Determine the (x, y) coordinate at the center of the cell enclosing the given text.  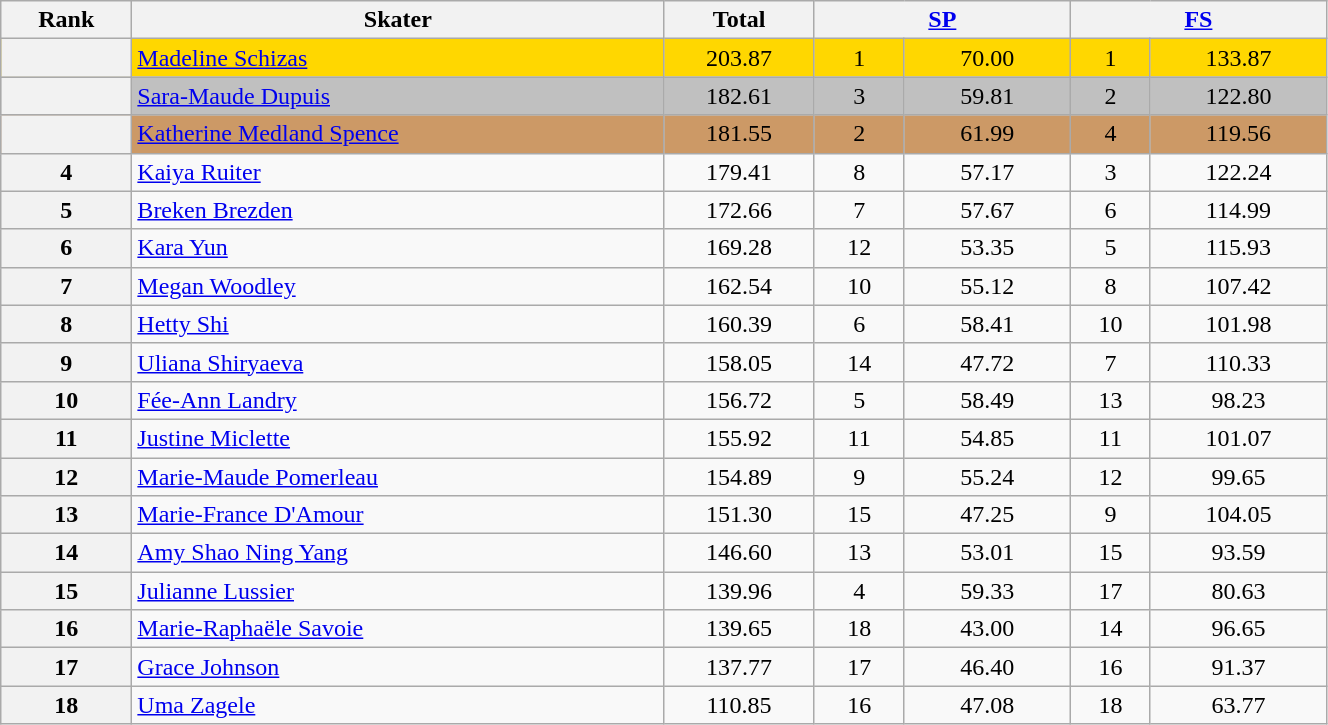
156.72 (740, 400)
Total (740, 20)
98.23 (1238, 400)
Uma Zagele (398, 705)
Julianne Lussier (398, 591)
101.07 (1238, 438)
155.92 (740, 438)
203.87 (740, 58)
Madeline Schizas (398, 58)
Marie-Raphaële Savoie (398, 629)
55.12 (987, 286)
151.30 (740, 515)
93.59 (1238, 553)
Kaiya Ruiter (398, 172)
58.41 (987, 324)
57.17 (987, 172)
139.96 (740, 591)
146.60 (740, 553)
99.65 (1238, 477)
Katherine Medland Spence (398, 134)
Hetty Shi (398, 324)
58.49 (987, 400)
96.65 (1238, 629)
Rank (66, 20)
122.24 (1238, 172)
101.98 (1238, 324)
182.61 (740, 96)
47.25 (987, 515)
Breken Brezden (398, 210)
55.24 (987, 477)
137.77 (740, 667)
46.40 (987, 667)
110.33 (1238, 362)
115.93 (1238, 248)
57.67 (987, 210)
Marie-Maude Pomerleau (398, 477)
59.33 (987, 591)
61.99 (987, 134)
158.05 (740, 362)
162.54 (740, 286)
160.39 (740, 324)
Kara Yun (398, 248)
54.85 (987, 438)
Uliana Shiryaeva (398, 362)
110.85 (740, 705)
SP (942, 20)
53.35 (987, 248)
179.41 (740, 172)
172.66 (740, 210)
Sara-Maude Dupuis (398, 96)
59.81 (987, 96)
119.56 (1238, 134)
Fée-Ann Landry (398, 400)
Skater (398, 20)
91.37 (1238, 667)
43.00 (987, 629)
Justine Miclette (398, 438)
169.28 (740, 248)
Megan Woodley (398, 286)
154.89 (740, 477)
80.63 (1238, 591)
70.00 (987, 58)
114.99 (1238, 210)
181.55 (740, 134)
63.77 (1238, 705)
53.01 (987, 553)
107.42 (1238, 286)
Grace Johnson (398, 667)
Marie-France D'Amour (398, 515)
122.80 (1238, 96)
47.08 (987, 705)
47.72 (987, 362)
133.87 (1238, 58)
139.65 (740, 629)
104.05 (1238, 515)
FS (1198, 20)
Amy Shao Ning Yang (398, 553)
